Capture the cell that displays the provided text and extract its (X, Y) central coordinate. 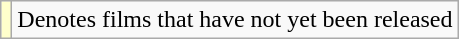
Denotes films that have not yet been released (235, 20)
